Determine the [X, Y] coordinate at the center of the cell enclosing the given text.  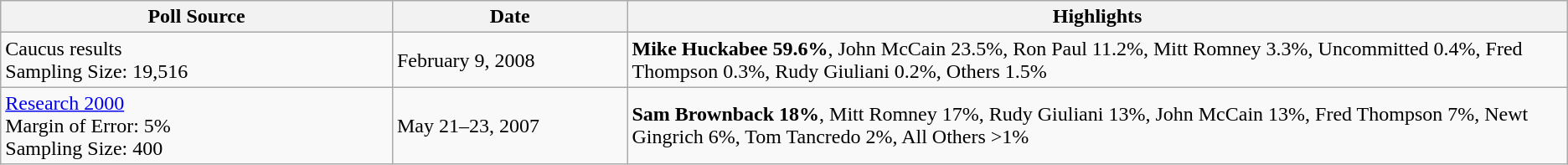
February 9, 2008 [509, 60]
Mike Huckabee 59.6%, John McCain 23.5%, Ron Paul 11.2%, Mitt Romney 3.3%, Uncommitted 0.4%, Fred Thompson 0.3%, Rudy Giuliani 0.2%, Others 1.5% [1097, 60]
Highlights [1097, 17]
Research 2000Margin of Error: 5% Sampling Size: 400 [197, 126]
Sam Brownback 18%, Mitt Romney 17%, Rudy Giuliani 13%, John McCain 13%, Fred Thompson 7%, Newt Gingrich 6%, Tom Tancredo 2%, All Others >1% [1097, 126]
Caucus resultsSampling Size: 19,516 [197, 60]
Date [509, 17]
May 21–23, 2007 [509, 126]
Poll Source [197, 17]
